Return the [X, Y] coordinate for the center point of the cell that contains the specified text.  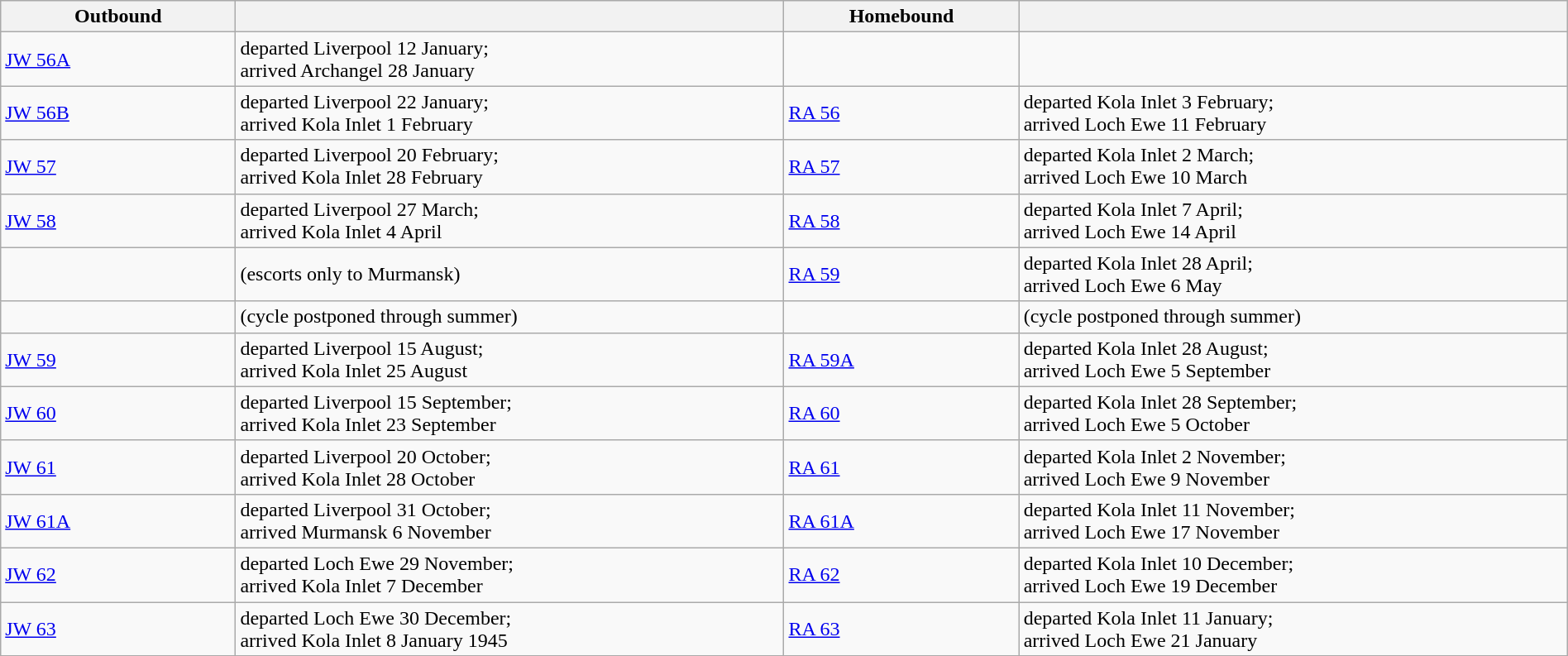
JW 60 [118, 414]
RA 57 [901, 167]
RA 61 [901, 467]
departed Kola Inlet 11 January;arrived Loch Ewe 21 January [1293, 629]
JW 61A [118, 521]
departed Liverpool 12 January;arrived Archangel 28 January [509, 60]
departed Loch Ewe 30 December;arrived Kola Inlet 8 January 1945 [509, 629]
departed Liverpool 22 January;arrived Kola Inlet 1 February [509, 113]
departed Liverpool 15 September;arrived Kola Inlet 23 September [509, 414]
departed Kola Inlet 28 September;arrived Loch Ewe 5 October [1293, 414]
departed Liverpool 15 August;arrived Kola Inlet 25 August [509, 359]
RA 56 [901, 113]
RA 58 [901, 220]
departed Loch Ewe 29 November;arrived Kola Inlet 7 December [509, 574]
JW 61 [118, 467]
RA 62 [901, 574]
RA 60 [901, 414]
departed Kola Inlet 7 April;arrived Loch Ewe 14 April [1293, 220]
Homebound [901, 17]
RA 59 [901, 275]
departed Kola Inlet 11 November;arrived Loch Ewe 17 November [1293, 521]
JW 62 [118, 574]
JW 59 [118, 359]
RA 63 [901, 629]
departed Kola Inlet 2 November;arrived Loch Ewe 9 November [1293, 467]
departed Kola Inlet 10 December;arrived Loch Ewe 19 December [1293, 574]
JW 63 [118, 629]
Outbound [118, 17]
departed Kola Inlet 2 March;arrived Loch Ewe 10 March [1293, 167]
JW 57 [118, 167]
departed Liverpool 20 February;arrived Kola Inlet 28 February [509, 167]
RA 59A [901, 359]
JW 56B [118, 113]
departed Liverpool 20 October;arrived Kola Inlet 28 October [509, 467]
RA 61A [901, 521]
departed Kola Inlet 3 February;arrived Loch Ewe 11 February [1293, 113]
departed Liverpool 27 March;arrived Kola Inlet 4 April [509, 220]
departed Liverpool 31 October;arrived Murmansk 6 November [509, 521]
departed Kola Inlet 28 April;arrived Loch Ewe 6 May [1293, 275]
JW 56A [118, 60]
departed Kola Inlet 28 August;arrived Loch Ewe 5 September [1293, 359]
(escorts only to Murmansk) [509, 275]
JW 58 [118, 220]
